Provide the (X, Y) coordinate of the cell's center where the given text is located.  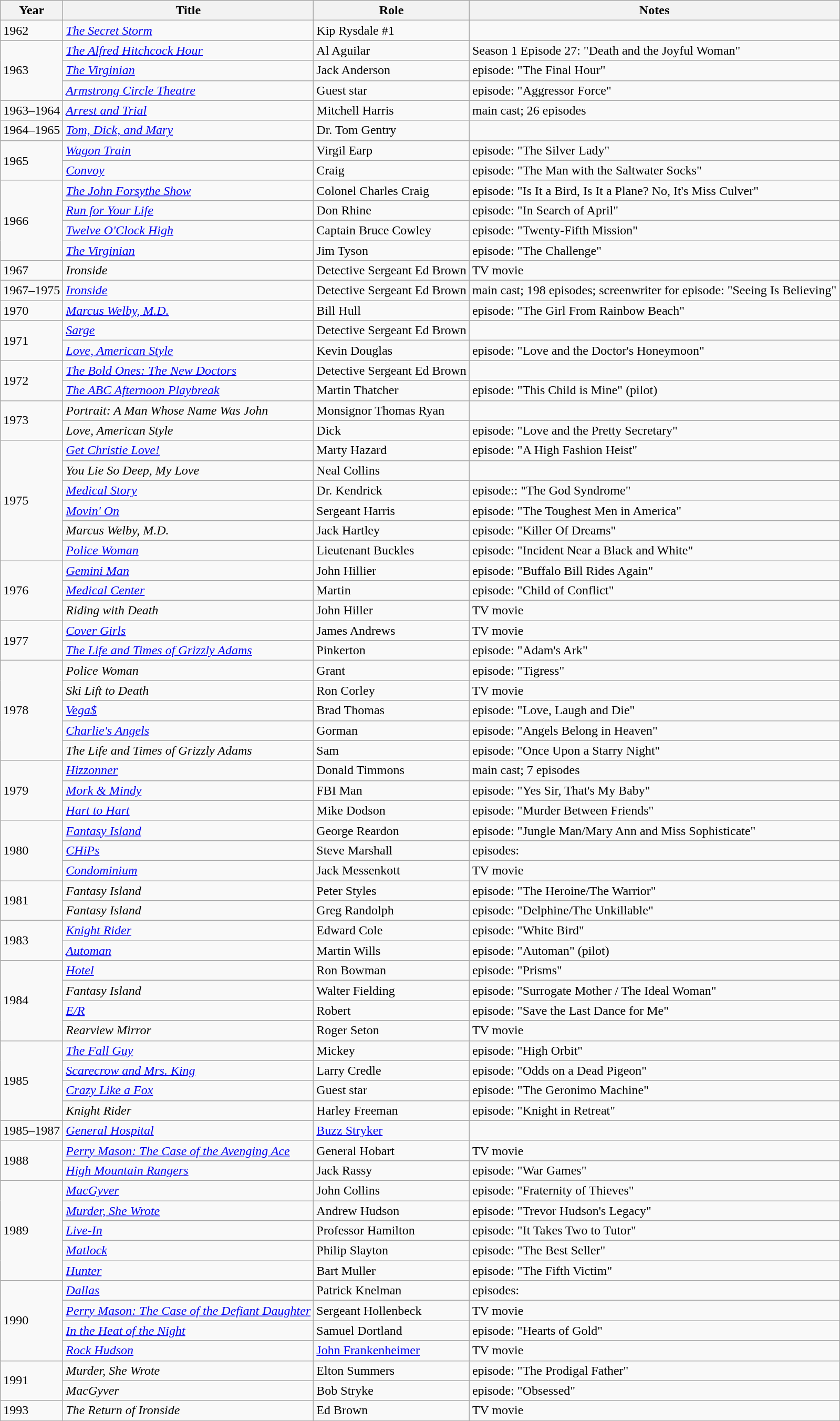
1981 (32, 901)
Sarge (188, 331)
episode: "War Games" (654, 1170)
episode: "Killer Of Dreams" (654, 530)
Year (32, 11)
episode: "The Silver Lady" (654, 150)
Perry Mason: The Case of the Defiant Daughter (188, 1311)
Tom, Dick, and Mary (188, 130)
Get Christie Love! (188, 450)
episode: "High Orbit" (654, 1051)
episode: "Yes Sir, That's My Baby" (654, 790)
Rearview Mirror (188, 1031)
1985–1987 (32, 1130)
episode: "The Heroine/The Warrior" (654, 891)
Professor Hamilton (392, 1231)
1967 (32, 271)
Pinkerton (392, 651)
Automan (188, 951)
1970 (32, 311)
episode: "Trevor Hudson's Legacy" (654, 1210)
The Return of Ironside (188, 1410)
episode: "In Search of April" (654, 210)
Portrait: A Man Whose Name Was John (188, 410)
John Hiller (392, 611)
Dr. Tom Gentry (392, 130)
1973 (32, 420)
Grant (392, 671)
episode: "Knight in Retreat" (654, 1110)
Mitchell Harris (392, 110)
Mork & Mindy (188, 790)
The ABC Afternoon Playbreak (188, 390)
Buzz Stryker (392, 1130)
Convoy (188, 170)
episode: "Obsessed" (654, 1391)
1967–1975 (32, 291)
Medical Story (188, 490)
episode: "This Child is Mine" (pilot) (654, 390)
episode: "Save the Last Dance for Me" (654, 1011)
Robert (392, 1011)
Ed Brown (392, 1410)
1993 (32, 1410)
Cover Girls (188, 631)
episode: "The Fifth Victim" (654, 1271)
Dick (392, 430)
episode: "The Toughest Men in America" (654, 510)
Condominium (188, 870)
1965 (32, 160)
Neal Collins (392, 470)
1976 (32, 590)
Sam (392, 750)
Lieutenant Buckles (392, 550)
Martin (392, 591)
episode: "The Challenge" (654, 251)
Marty Hazard (392, 450)
Captain Bruce Cowley (392, 230)
episode: "Hearts of Gold" (654, 1331)
Jim Tyson (392, 251)
Hart to Hart (188, 810)
1990 (32, 1321)
Greg Randolph (392, 911)
Peter Styles (392, 891)
Mike Dodson (392, 810)
1989 (32, 1230)
Hotel (188, 971)
Scarecrow and Mrs. King (188, 1070)
episode: "Incident Near a Black and White" (654, 550)
episode: "The Prodigal Father" (654, 1371)
Philip Slayton (392, 1251)
Season 1 Episode 27: "Death and the Joyful Woman" (654, 50)
1966 (32, 220)
episode: "Jungle Man/Mary Ann and Miss Sophisticate" (654, 830)
Title (188, 11)
Don Rhine (392, 210)
Gemini Man (188, 570)
Kip Rysdale #1 (392, 30)
General Hobart (392, 1150)
1979 (32, 790)
Andrew Hudson (392, 1210)
Crazy Like a Fox (188, 1090)
episode: "Love, Laugh and Die" (654, 710)
James Andrews (392, 631)
Jack Messenkott (392, 870)
episode: "Buffalo Bill Rides Again" (654, 570)
episode: "Angels Belong in Heaven" (654, 730)
Vega$ (188, 710)
Jack Hartley (392, 530)
Medical Center (188, 591)
Elton Summers (392, 1371)
episode: "It Takes Two to Tutor" (654, 1231)
Donald Timmons (392, 770)
Armstrong Circle Theatre (188, 90)
Patrick Knelman (392, 1291)
episode: "Tigress" (654, 671)
Roger Seton (392, 1031)
Monsignor Thomas Ryan (392, 410)
FBI Man (392, 790)
Mickey (392, 1051)
1964–1965 (32, 130)
Craig (392, 170)
Brad Thomas (392, 710)
E/R (188, 1011)
Dallas (188, 1291)
Walter Fielding (392, 991)
John Frankenheimer (392, 1351)
1978 (32, 710)
Rock Hudson (188, 1351)
Kevin Douglas (392, 351)
Steve Marshall (392, 850)
1977 (32, 641)
Bob Stryke (392, 1391)
Samuel Dortland (392, 1331)
Virgil Earp (392, 150)
Jack Anderson (392, 70)
John Collins (392, 1190)
Bill Hull (392, 311)
episode: "Child of Conflict" (654, 591)
Martin Thatcher (392, 390)
1963 (32, 70)
Sergeant Hollenbeck (392, 1311)
main cast; 7 episodes (654, 770)
episode: "Surrogate Mother / The Ideal Woman" (654, 991)
1991 (32, 1381)
Arrest and Trial (188, 110)
1975 (32, 500)
episode: "Love and the Doctor's Honeymoon" (654, 351)
Ski Lift to Death (188, 691)
Dr. Kendrick (392, 490)
1963–1964 (32, 110)
Charlie's Angels (188, 730)
episode: "Love and the Pretty Secretary" (654, 430)
1988 (32, 1160)
Run for Your Life (188, 210)
The Bold Ones: The New Doctors (188, 370)
episode: "The Geronimo Machine" (654, 1090)
Matlock (188, 1251)
Harley Freeman (392, 1110)
episode: "The Girl From Rainbow Beach" (654, 311)
George Reardon (392, 830)
episode: "Adam's Ark" (654, 651)
1983 (32, 941)
1980 (32, 850)
Notes (654, 11)
episode:: "The God Syndrome" (654, 490)
1985 (32, 1080)
General Hospital (188, 1130)
1971 (32, 341)
episode: "Twenty-Fifth Mission" (654, 230)
Sergeant Harris (392, 510)
episode: "Delphine/The Unkillable" (654, 911)
Edward Cole (392, 931)
Twelve O'Clock High (188, 230)
episode: "Odds on a Dead Pigeon" (654, 1070)
The Alfred Hitchcock Hour (188, 50)
High Mountain Rangers (188, 1170)
Martin Wills (392, 951)
Al Aguilar (392, 50)
Hizzonner (188, 770)
The John Forsythe Show (188, 190)
Wagon Train (188, 150)
John Hillier (392, 570)
episode: "Murder Between Friends" (654, 810)
main cast; 26 episodes (654, 110)
In the Heat of the Night (188, 1331)
Larry Credle (392, 1070)
episode: "A High Fashion Heist" (654, 450)
episode: "Once Upon a Starry Night" (654, 750)
Movin' On (188, 510)
episode: "Aggressor Force" (654, 90)
episode: "The Man with the Saltwater Socks" (654, 170)
1972 (32, 380)
episode: "Prisms" (654, 971)
main cast; 198 episodes; screenwriter for episode: "Seeing Is Believing" (654, 291)
Ron Corley (392, 691)
episode: "Automan" (pilot) (654, 951)
Gorman (392, 730)
The Secret Storm (188, 30)
episode: "White Bird" (654, 931)
episode: "Is It a Bird, Is It a Plane? No, It's Miss Culver" (654, 190)
Colonel Charles Craig (392, 190)
episode: "Fraternity of Thieves" (654, 1190)
Perry Mason: The Case of the Avenging Ace (188, 1150)
Hunter (188, 1271)
episode: "The Final Hour" (654, 70)
CHiPs (188, 850)
1962 (32, 30)
Live-In (188, 1231)
Riding with Death (188, 611)
episode: "The Best Seller" (654, 1251)
Bart Muller (392, 1271)
The Fall Guy (188, 1051)
Jack Rassy (392, 1170)
Ron Bowman (392, 971)
1984 (32, 1001)
You Lie So Deep, My Love (188, 470)
Role (392, 11)
